Return [X, Y] of the center of cell containing provided text 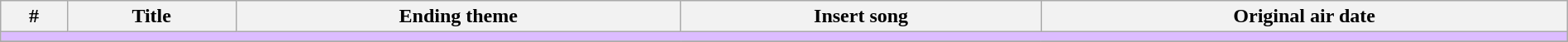
Title [151, 16]
Original air date [1304, 16]
Insert song [861, 16]
# [34, 16]
Ending theme [458, 16]
